Return the [x, y] coordinate for the center point of the cell that contains the specified text.  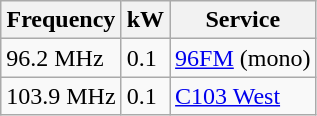
Service [243, 20]
96.2 MHz [61, 58]
103.9 MHz [61, 96]
kW [145, 20]
C103 West [243, 96]
Frequency [61, 20]
96FM (mono) [243, 58]
